Pinpoint the cell where the given text exists, returning its (X, Y) midpoint coordinate. 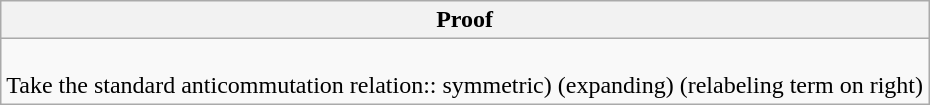
Take the standard anticommutation relation:: symmetric) (expanding) (relabeling term on right) (465, 72)
Proof (465, 20)
